Extract the [X, Y] coordinate from the center of the cell holding the provided text.  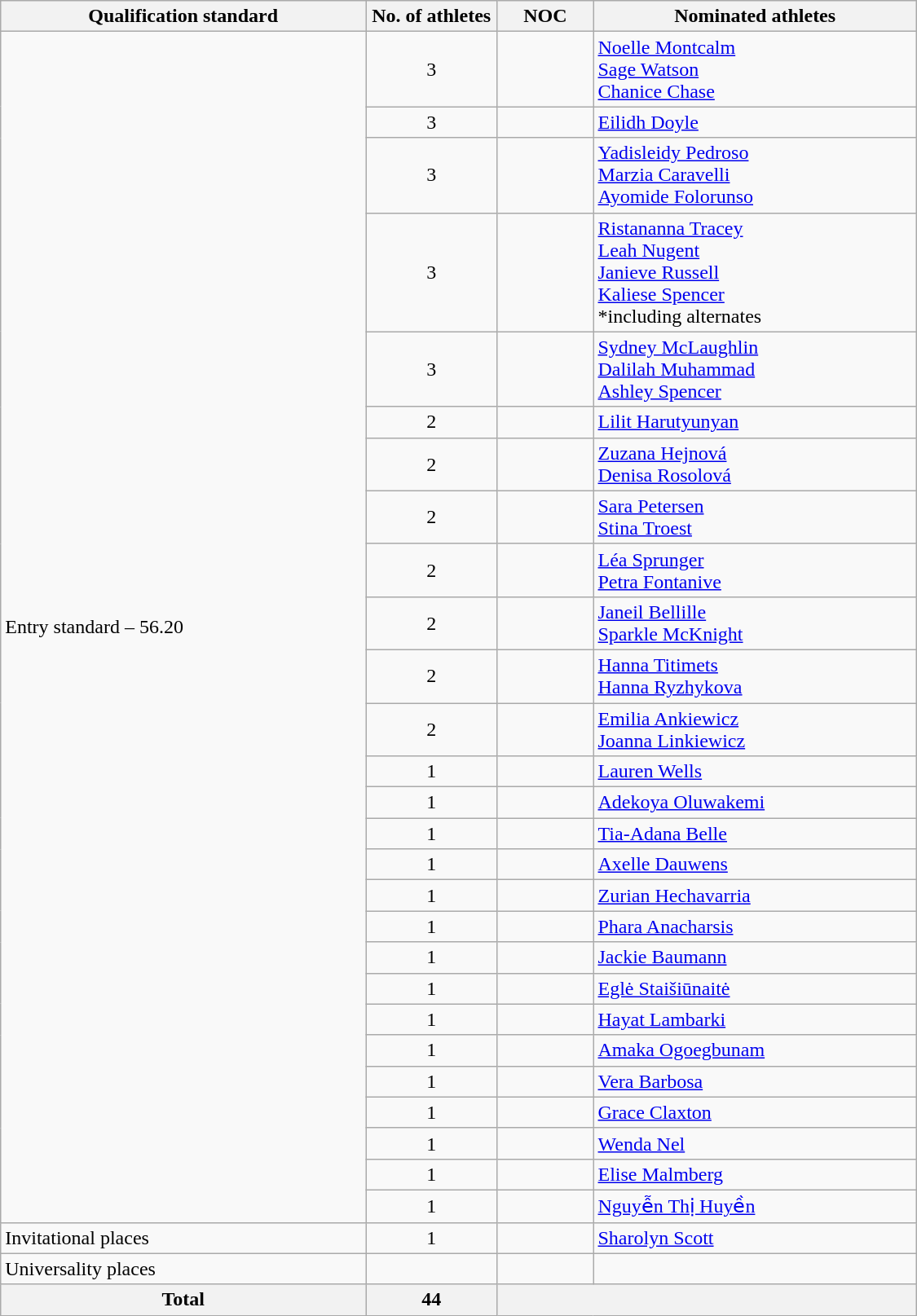
Lilit Harutyunyan [755, 422]
No. of athletes [432, 16]
Grace Claxton [755, 1112]
Eilidh Doyle [755, 122]
Sydney McLaughlinDalilah MuhammadAshley Spencer [755, 369]
Nguyễn Thị Huyền [755, 1206]
Entry standard – 56.20 [183, 627]
Vera Barbosa [755, 1081]
Elise Malmberg [755, 1174]
Universality places [183, 1269]
Emilia AnkiewiczJoanna Linkiewicz [755, 728]
Phara Anacharsis [755, 926]
Axelle Dauwens [755, 865]
Eglė Staišiūnaitė [755, 988]
Total [183, 1300]
Nominated athletes [755, 16]
Léa SprungerPetra Fontanive [755, 570]
Hayat Lambarki [755, 1019]
Zuzana HejnováDenisa Rosolová [755, 464]
Yadisleidy PedrosoMarzia CaravelliAyomide Folorunso [755, 175]
Jackie Baumann [755, 957]
Hanna TitimetsHanna Ryzhykova [755, 676]
Lauren Wells [755, 772]
44 [432, 1300]
Ristananna TraceyLeah NugentJanieve RussellKaliese Spencer*including alternates [755, 272]
Invitational places [183, 1238]
Adekoya Oluwakemi [755, 803]
Sharolyn Scott [755, 1238]
Wenda Nel [755, 1143]
Sara PetersenStina Troest [755, 517]
NOC [545, 16]
Qualification standard [183, 16]
Janeil BellilleSparkle McKnight [755, 623]
Noelle MontcalmSage WatsonChanice Chase [755, 69]
Zurian Hechavarria [755, 896]
Amaka Ogoegbunam [755, 1050]
Tia-Adana Belle [755, 834]
